Return the (X, Y) coordinate for the center point of the cell that contains the specified text.  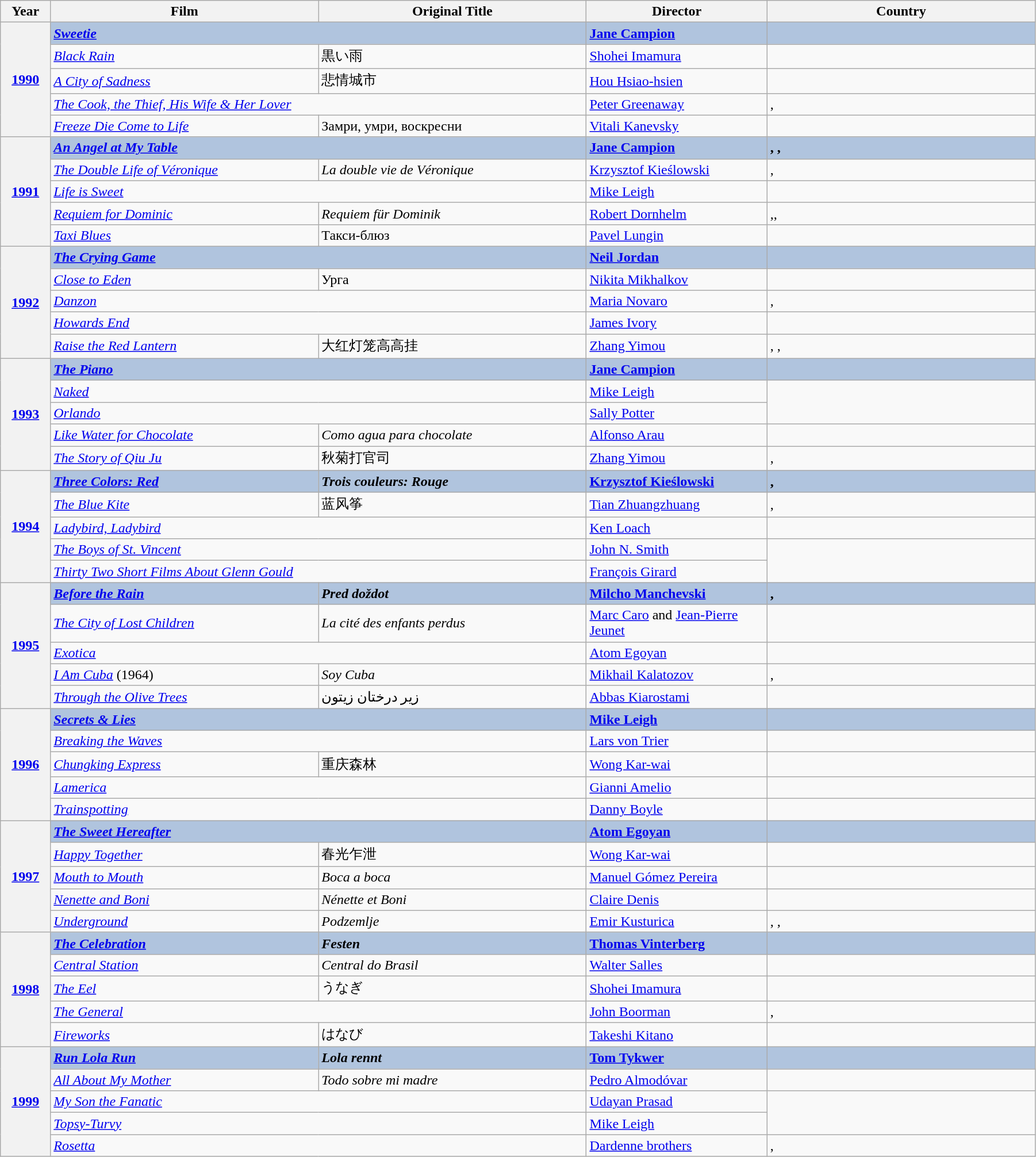
Life is Sweet (319, 191)
Nénette et Boni (452, 899)
Podzemlje (452, 921)
Mouth to Mouth (185, 878)
Takeshi Kitano (677, 1035)
James Ivory (677, 323)
The City of Lost Children (185, 623)
はなび (452, 1035)
Country (901, 12)
Ken Loach (677, 528)
Tom Tykwer (677, 1058)
Claire Denis (677, 899)
Lars von Trier (677, 741)
Central do Brasil (452, 965)
Through the Olive Trees (185, 697)
1992 (25, 302)
1990 (25, 79)
Trainspotting (319, 809)
Maria Novaro (677, 301)
1995 (25, 645)
Marc Caro and Jean-Pierre Jeunet (677, 623)
Gianni Amelio (677, 787)
The Piano (319, 369)
I Am Cuba (1964) (185, 675)
زیر درختان زیتون (452, 697)
Breaking the Waves (319, 741)
黒い雨 (452, 56)
Alfonso Arau (677, 435)
Happy Together (185, 855)
秋菊打官司 (452, 459)
Walter Salles (677, 965)
Danzon (319, 301)
Soy Cuba (452, 675)
John N. Smith (677, 550)
The Double Life of Véronique (185, 170)
Secrets & Lies (319, 719)
,, (901, 213)
John Boorman (677, 1012)
Замри, умри, воскресни (452, 126)
1991 (25, 191)
Lola rennt (452, 1058)
Taxi Blues (185, 235)
The Eel (185, 988)
Danny Boyle (677, 809)
春光乍泄 (452, 855)
François Girard (677, 572)
Festen (452, 943)
The Sweet Hereafter (319, 831)
Topsy-Turvy (319, 1124)
Film (185, 12)
Neil Jordan (677, 257)
An Angel at My Table (319, 148)
Peter Greenaway (677, 104)
Underground (185, 921)
Nenette and Boni (185, 899)
1996 (25, 765)
Director (677, 12)
Manuel Gómez Pereira (677, 878)
Howards End (319, 323)
Sally Potter (677, 413)
Emir Kusturica (677, 921)
Урга (452, 279)
Orlando (319, 413)
Chungking Express (185, 765)
Todo sobre mi madre (452, 1080)
La cité des enfants perdus (452, 623)
Sweetie (319, 33)
Milcho Manchevski (677, 593)
蓝风筝 (452, 505)
Exotica (319, 653)
1997 (25, 876)
Like Water for Chocolate (185, 435)
The Story of Qiu Ju (185, 459)
大红灯笼高高挂 (452, 346)
うなぎ (452, 988)
The Celebration (185, 943)
Hou Hsiao-hsien (677, 81)
Three Colors: Red (185, 481)
Такси-блюз (452, 235)
Freeze Die Come to Life (185, 126)
1993 (25, 414)
Lamerica (319, 787)
Thomas Vinterberg (677, 943)
Original Title (452, 12)
Pred doždot (452, 593)
Before the Rain (185, 593)
The Boys of St. Vincent (319, 550)
Nikita Mikhalkov (677, 279)
Pedro Almodóvar (677, 1080)
The Cook, the Thief, His Wife & Her Lover (319, 104)
The Crying Game (319, 257)
Year (25, 12)
Central Station (185, 965)
The Blue Kite (185, 505)
重庆森林 (452, 765)
1999 (25, 1102)
Ladybird, Ladybird (319, 528)
Como agua para chocolate (452, 435)
Thirty Two Short Films About Glenn Gould (319, 572)
Naked (319, 391)
悲情城市 (452, 81)
Fireworks (185, 1035)
1994 (25, 527)
Abbas Kiarostami (677, 697)
The General (319, 1012)
Pavel Lungin (677, 235)
Requiem for Dominic (185, 213)
Raise the Red Lantern (185, 346)
1998 (25, 989)
My Son the Fanatic (319, 1102)
All About My Mother (185, 1080)
Mikhail Kalatozov (677, 675)
A City of Sadness (185, 81)
Dardenne brothers (677, 1145)
Vitali Kanevsky (677, 126)
Trois couleurs: Rouge (452, 481)
Black Rain (185, 56)
Robert Dornhelm (677, 213)
Requiem für Dominik (452, 213)
Boca a boca (452, 878)
Run Lola Run (185, 1058)
Close to Eden (185, 279)
Udayan Prasad (677, 1102)
Tian Zhuangzhuang (677, 505)
La double vie de Véronique (452, 170)
Rosetta (319, 1145)
